Find where the given text appears and provide that cell's center as [X, Y] coordinate. 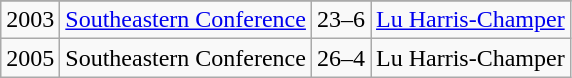
2005 [30, 58]
26–4 [340, 58]
23–6 [340, 20]
2003 [30, 20]
